Output the (x, y) coordinate of the center of the cell containing the given text.  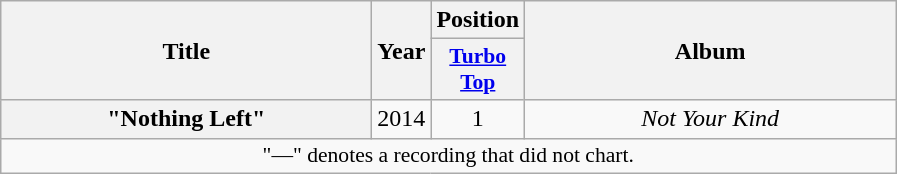
"—" denotes a recording that did not chart. (448, 156)
Position (478, 20)
"Nothing Left" (186, 119)
Year (402, 50)
2014 (402, 119)
Album (710, 50)
Not Your Kind (710, 119)
Title (186, 50)
TurboTop (478, 70)
1 (478, 119)
